Search for the cell housing the specified text and yield its (x, y) center coordinate. 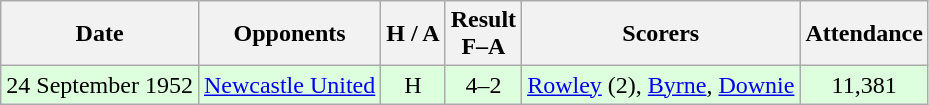
H (413, 85)
H / A (413, 34)
11,381 (864, 85)
4–2 (483, 85)
Opponents (289, 34)
ResultF–A (483, 34)
24 September 1952 (100, 85)
Rowley (2), Byrne, Downie (661, 85)
Date (100, 34)
Attendance (864, 34)
Scorers (661, 34)
Newcastle United (289, 85)
